Pinpoint the cell where the given text exists, returning its (X, Y) midpoint coordinate. 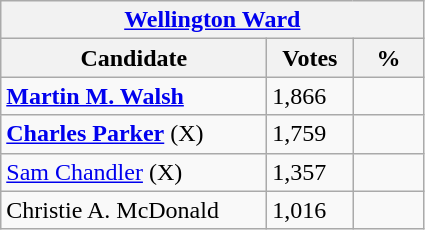
Martin M. Walsh (134, 96)
1,016 (310, 210)
Votes (310, 58)
Sam Chandler (X) (134, 172)
Charles Parker (X) (134, 134)
1,759 (310, 134)
Christie A. McDonald (134, 210)
Candidate (134, 58)
1,357 (310, 172)
1,866 (310, 96)
Wellington Ward (212, 20)
% (388, 58)
